Find where the given text appears and provide that cell's center as [x, y] coordinate. 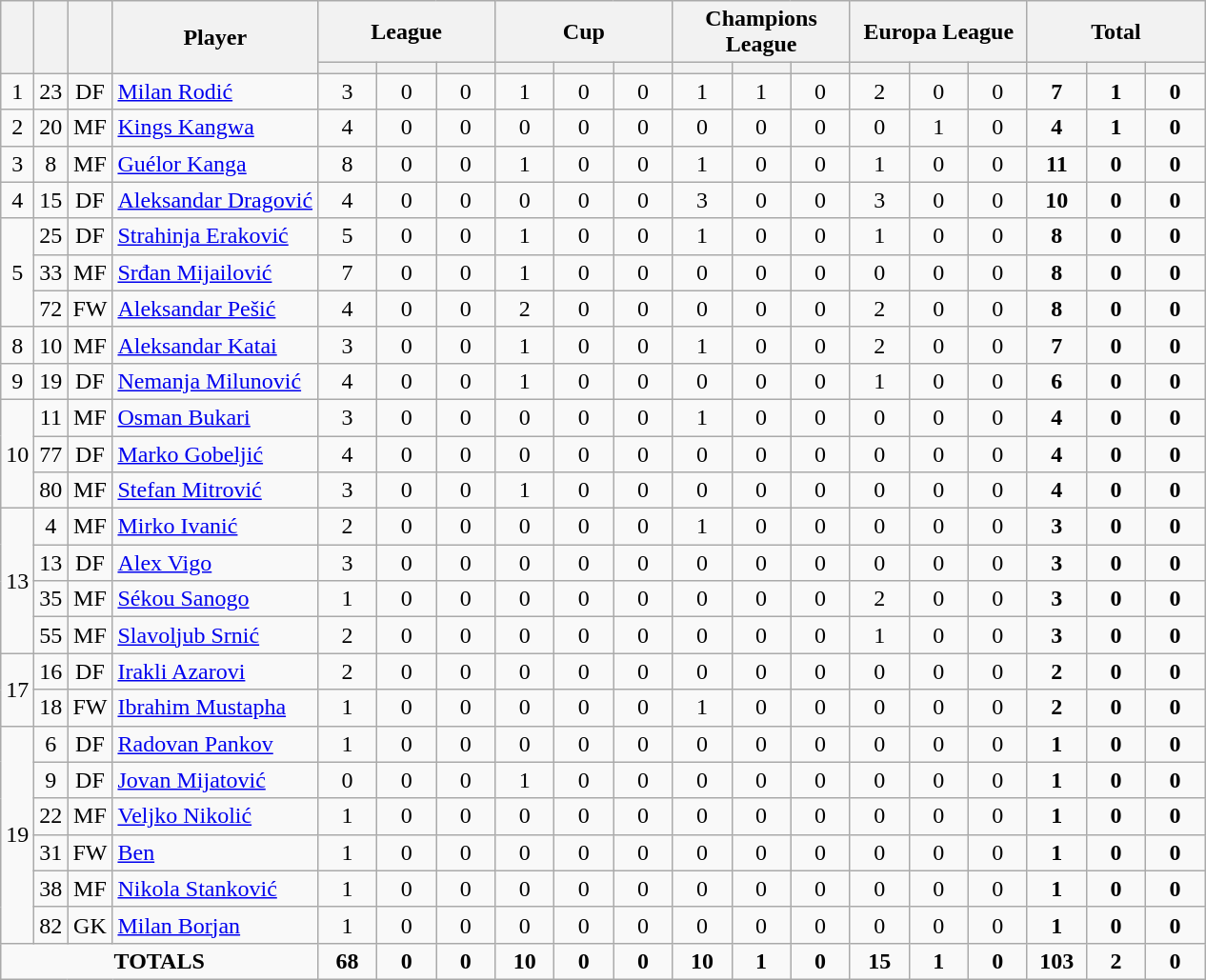
Ibrahim Mustapha [215, 708]
25 [51, 236]
31 [51, 852]
Nemanja Milunović [215, 381]
23 [51, 91]
Radovan Pankov [215, 744]
Cup [584, 32]
Aleksandar Dragović [215, 200]
17 [17, 690]
Srđan Mijailović [215, 272]
Ben [215, 852]
55 [51, 635]
35 [51, 599]
Strahinja Eraković [215, 236]
Aleksandar Pešić [215, 309]
18 [51, 708]
Player [215, 37]
Veljko Nikolić [215, 816]
Mirko Ivanić [215, 527]
TOTALS [160, 961]
20 [51, 128]
38 [51, 889]
33 [51, 272]
77 [51, 454]
Total [1116, 32]
Alex Vigo [215, 563]
Aleksandar Katai [215, 345]
Irakli Azarovi [215, 671]
80 [51, 490]
Marko Gobeljić [215, 454]
Osman Bukari [215, 417]
72 [51, 309]
Europa League [938, 32]
82 [51, 925]
Nikola Stanković [215, 889]
22 [51, 816]
16 [51, 671]
Kings Kangwa [215, 128]
Jovan Mijatović [215, 780]
103 [1056, 961]
Milan Borjan [215, 925]
League [407, 32]
Champions League [761, 32]
68 [348, 961]
Sékou Sanogo [215, 599]
Guélor Kanga [215, 164]
Stefan Mitrović [215, 490]
Slavoljub Srnić [215, 635]
GK [90, 925]
Milan Rodić [215, 91]
